Output the [X, Y] coordinate of the center of the cell containing the given text.  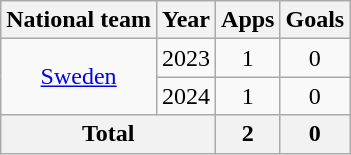
Year [186, 20]
Sweden [79, 77]
Goals [315, 20]
2023 [186, 58]
Total [108, 134]
2 [248, 134]
National team [79, 20]
2024 [186, 96]
Apps [248, 20]
